Locate the cell with the specified text and output its (X, Y) center coordinate. 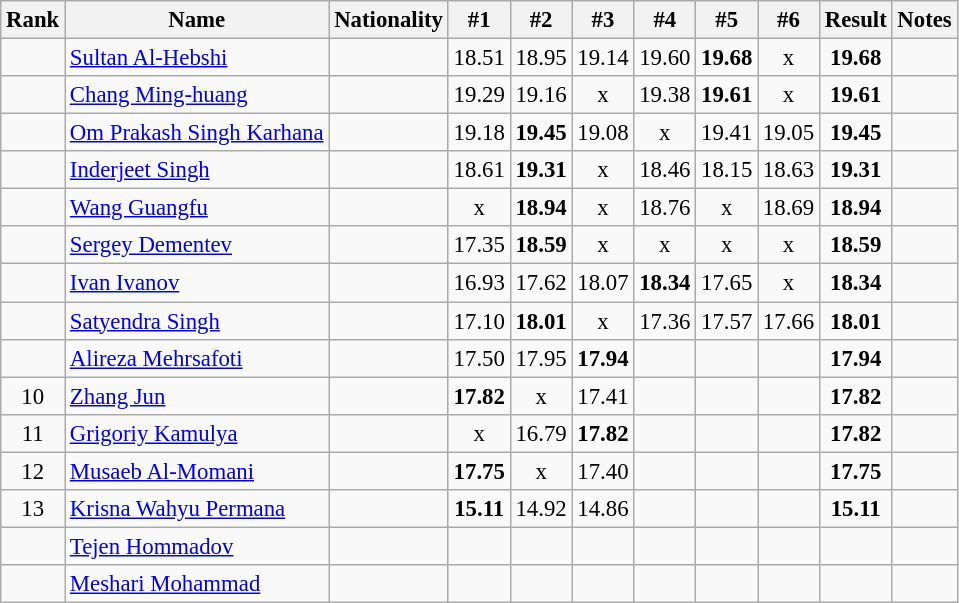
11 (33, 433)
19.14 (603, 58)
18.63 (789, 170)
Meshari Mohammad (197, 584)
#4 (665, 20)
18.61 (479, 170)
Sergey Dementev (197, 245)
Result (856, 20)
18.95 (541, 58)
14.86 (603, 509)
Alireza Mehrsafoti (197, 358)
19.18 (479, 133)
17.41 (603, 396)
#3 (603, 20)
17.40 (603, 471)
19.60 (665, 58)
16.79 (541, 433)
#6 (789, 20)
18.51 (479, 58)
17.50 (479, 358)
#1 (479, 20)
13 (33, 509)
17.66 (789, 321)
19.29 (479, 95)
18.69 (789, 208)
Zhang Jun (197, 396)
10 (33, 396)
12 (33, 471)
Nationality (388, 20)
19.16 (541, 95)
17.10 (479, 321)
18.46 (665, 170)
16.93 (479, 283)
Wang Guangfu (197, 208)
17.36 (665, 321)
Name (197, 20)
17.95 (541, 358)
Musaeb Al-Momani (197, 471)
19.38 (665, 95)
Tejen Hommadov (197, 546)
#2 (541, 20)
18.07 (603, 283)
Grigoriy Kamulya (197, 433)
Rank (33, 20)
19.05 (789, 133)
Notes (924, 20)
Om Prakash Singh Karhana (197, 133)
17.65 (727, 283)
14.92 (541, 509)
Krisna Wahyu Permana (197, 509)
#5 (727, 20)
Sultan Al-Hebshi (197, 58)
19.08 (603, 133)
Inderjeet Singh (197, 170)
17.57 (727, 321)
18.15 (727, 170)
Ivan Ivanov (197, 283)
Satyendra Singh (197, 321)
17.62 (541, 283)
17.35 (479, 245)
Chang Ming-huang (197, 95)
19.41 (727, 133)
18.76 (665, 208)
